Locate the cell with the specified text and output its (x, y) center coordinate. 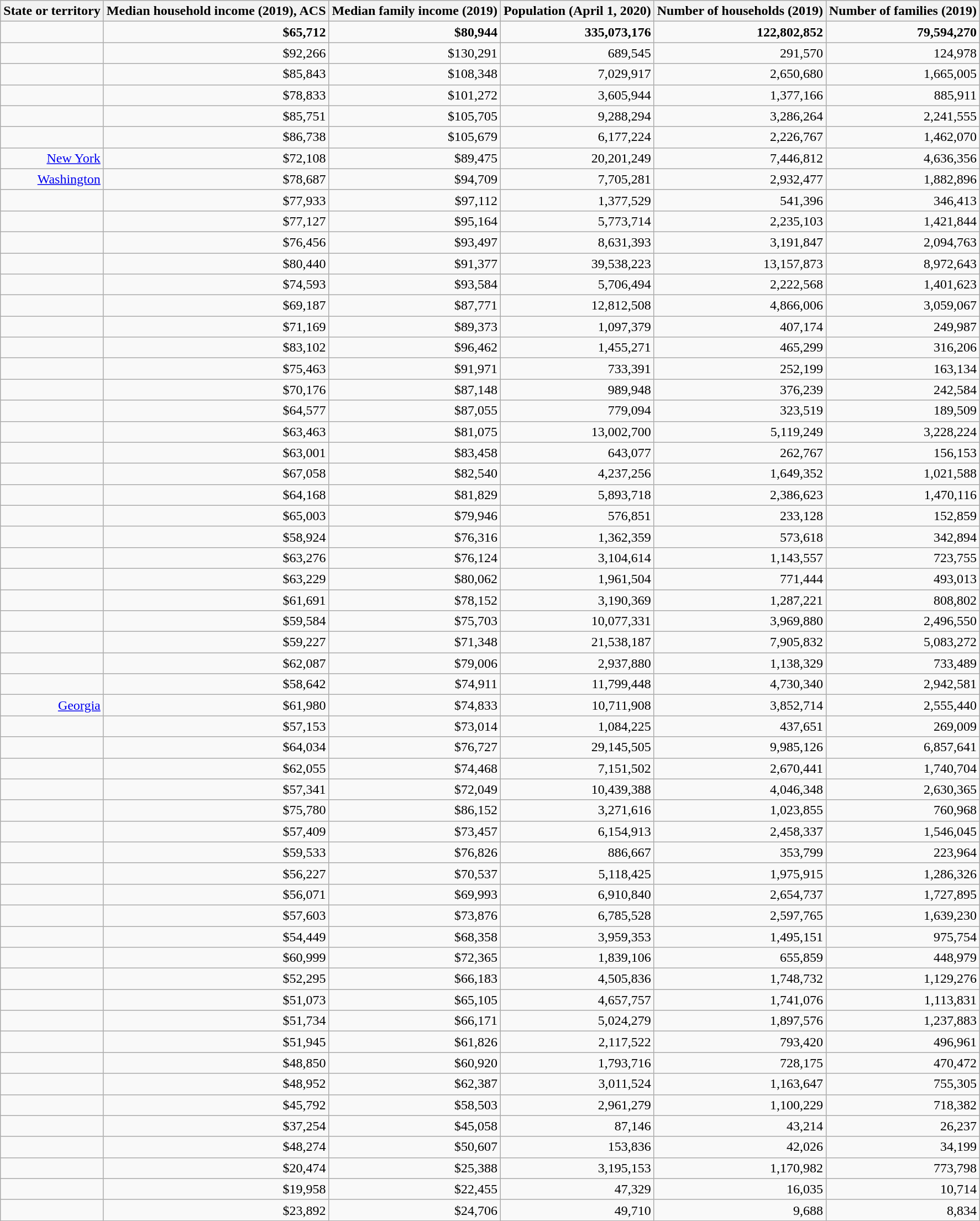
State or territory (52, 11)
$50,607 (415, 1147)
152,859 (903, 516)
771,444 (740, 579)
779,094 (577, 411)
6,857,641 (903, 747)
$63,276 (216, 558)
2,961,279 (577, 1105)
$83,102 (216, 348)
$56,227 (216, 873)
2,942,581 (903, 684)
29,145,505 (577, 747)
1,138,329 (740, 663)
793,420 (740, 1042)
573,618 (740, 537)
$58,503 (415, 1105)
$48,850 (216, 1063)
5,773,714 (577, 221)
1,163,647 (740, 1084)
$72,049 (415, 789)
$63,229 (216, 579)
79,594,270 (903, 32)
1,882,896 (903, 179)
13,157,873 (740, 264)
9,288,294 (577, 116)
1,023,855 (740, 810)
2,597,765 (740, 915)
496,961 (903, 1042)
3,190,369 (577, 600)
$70,176 (216, 390)
$82,540 (415, 474)
465,299 (740, 348)
2,458,337 (740, 831)
3,271,616 (577, 810)
9,688 (740, 1210)
$72,365 (415, 958)
$94,709 (415, 179)
$77,127 (216, 221)
$64,034 (216, 747)
541,396 (740, 200)
$130,291 (415, 53)
$66,183 (415, 979)
2,241,555 (903, 116)
269,009 (903, 726)
808,802 (903, 600)
1,237,883 (903, 1021)
1,897,576 (740, 1021)
$64,168 (216, 495)
156,153 (903, 453)
New York (52, 158)
2,670,441 (740, 768)
7,705,281 (577, 179)
576,851 (577, 516)
223,964 (903, 852)
Washington (52, 179)
$23,892 (216, 1210)
124,978 (903, 53)
5,893,718 (577, 495)
47,329 (577, 1189)
8,972,643 (903, 264)
$20,474 (216, 1168)
$93,584 (415, 285)
376,239 (740, 390)
733,489 (903, 663)
1,084,225 (577, 726)
$66,171 (415, 1021)
989,948 (577, 390)
$19,958 (216, 1189)
1,100,229 (740, 1105)
448,979 (903, 958)
773,798 (903, 1168)
655,859 (740, 958)
3,228,224 (903, 432)
$69,993 (415, 894)
4,046,348 (740, 789)
316,206 (903, 348)
$63,001 (216, 453)
$59,227 (216, 642)
2,630,365 (903, 789)
$89,373 (415, 327)
26,237 (903, 1126)
7,029,917 (577, 74)
643,077 (577, 453)
$62,087 (216, 663)
8,834 (903, 1210)
$65,105 (415, 1000)
$101,272 (415, 95)
$91,971 (415, 369)
$63,463 (216, 432)
886,667 (577, 852)
1,287,221 (740, 600)
$58,642 (216, 684)
$74,468 (415, 768)
1,377,529 (577, 200)
760,968 (903, 810)
$97,112 (415, 200)
$58,924 (216, 537)
$62,055 (216, 768)
323,519 (740, 411)
10,711,908 (577, 705)
$86,738 (216, 137)
11,799,448 (577, 684)
Georgia (52, 705)
$61,826 (415, 1042)
$24,706 (415, 1210)
$77,933 (216, 200)
$91,377 (415, 264)
233,128 (740, 516)
2,117,522 (577, 1042)
$78,152 (415, 600)
$72,108 (216, 158)
3,104,614 (577, 558)
1,639,230 (903, 915)
5,083,272 (903, 642)
5,024,279 (577, 1021)
$56,071 (216, 894)
$105,705 (415, 116)
5,118,425 (577, 873)
$57,341 (216, 789)
1,793,716 (577, 1063)
7,446,812 (740, 158)
2,222,568 (740, 285)
10,439,388 (577, 789)
$108,348 (415, 74)
2,235,103 (740, 221)
20,201,249 (577, 158)
1,377,166 (740, 95)
$51,734 (216, 1021)
262,767 (740, 453)
1,665,005 (903, 74)
2,386,623 (740, 495)
$37,254 (216, 1126)
7,151,502 (577, 768)
$71,169 (216, 327)
$80,440 (216, 264)
$93,497 (415, 242)
$74,593 (216, 285)
$79,946 (415, 516)
$85,751 (216, 116)
49,710 (577, 1210)
$76,456 (216, 242)
$73,876 (415, 915)
3,011,524 (577, 1084)
12,812,508 (577, 306)
2,094,763 (903, 242)
1,975,915 (740, 873)
$80,944 (415, 32)
$76,316 (415, 537)
$95,164 (415, 221)
42,026 (740, 1147)
153,836 (577, 1147)
$25,388 (415, 1168)
$65,003 (216, 516)
$75,780 (216, 810)
1,455,271 (577, 348)
$52,295 (216, 979)
Median household income (2019), ACS (216, 11)
$78,833 (216, 95)
5,119,249 (740, 432)
1,097,379 (577, 327)
34,199 (903, 1147)
$68,358 (415, 937)
1,401,623 (903, 285)
4,237,256 (577, 474)
$57,603 (216, 915)
Number of households (2019) (740, 11)
$45,792 (216, 1105)
2,650,680 (740, 74)
$76,826 (415, 852)
1,727,895 (903, 894)
$59,533 (216, 852)
$78,687 (216, 179)
6,177,224 (577, 137)
407,174 (740, 327)
$62,387 (415, 1084)
$51,945 (216, 1042)
$105,679 (415, 137)
4,636,356 (903, 158)
$48,952 (216, 1084)
$87,771 (415, 306)
$81,829 (415, 495)
4,866,006 (740, 306)
291,570 (740, 53)
$86,152 (415, 810)
249,987 (903, 327)
1,129,276 (903, 979)
3,605,944 (577, 95)
4,505,836 (577, 979)
3,852,714 (740, 705)
$57,409 (216, 831)
346,413 (903, 200)
470,472 (903, 1063)
$64,577 (216, 411)
16,035 (740, 1189)
$83,458 (415, 453)
10,714 (903, 1189)
689,545 (577, 53)
$75,703 (415, 621)
$61,691 (216, 600)
1,470,116 (903, 495)
2,937,880 (577, 663)
6,910,840 (577, 894)
43,214 (740, 1126)
6,154,913 (577, 831)
$73,014 (415, 726)
189,509 (903, 411)
7,905,832 (740, 642)
1,961,504 (577, 579)
$81,075 (415, 432)
3,059,067 (903, 306)
10,077,331 (577, 621)
4,657,757 (577, 1000)
885,911 (903, 95)
493,013 (903, 579)
1,495,151 (740, 937)
$73,457 (415, 831)
$85,843 (216, 74)
122,802,852 (740, 32)
$80,062 (415, 579)
$48,274 (216, 1147)
2,226,767 (740, 137)
2,496,550 (903, 621)
39,538,223 (577, 264)
1,021,588 (903, 474)
3,959,353 (577, 937)
$89,475 (415, 158)
$51,073 (216, 1000)
1,741,076 (740, 1000)
6,785,528 (577, 915)
$45,058 (415, 1126)
353,799 (740, 852)
13,002,700 (577, 432)
975,754 (903, 937)
728,175 (740, 1063)
5,706,494 (577, 285)
4,730,340 (740, 684)
163,134 (903, 369)
9,985,126 (740, 747)
2,932,477 (740, 179)
$57,153 (216, 726)
$76,727 (415, 747)
723,755 (903, 558)
$74,833 (415, 705)
21,538,187 (577, 642)
3,286,264 (740, 116)
$67,058 (216, 474)
$60,920 (415, 1063)
$79,006 (415, 663)
$96,462 (415, 348)
$70,537 (415, 873)
335,073,176 (577, 32)
$71,348 (415, 642)
$92,266 (216, 53)
1,286,326 (903, 873)
$87,055 (415, 411)
733,391 (577, 369)
3,969,880 (740, 621)
1,362,359 (577, 537)
1,170,982 (740, 1168)
252,199 (740, 369)
$76,124 (415, 558)
Population (April 1, 2020) (577, 11)
1,143,557 (740, 558)
1,740,704 (903, 768)
87,146 (577, 1126)
1,839,106 (577, 958)
$54,449 (216, 937)
$74,911 (415, 684)
3,191,847 (740, 242)
1,546,045 (903, 831)
2,555,440 (903, 705)
1,748,732 (740, 979)
$61,980 (216, 705)
1,421,844 (903, 221)
$65,712 (216, 32)
755,305 (903, 1084)
3,195,153 (577, 1168)
$59,584 (216, 621)
2,654,737 (740, 894)
$22,455 (415, 1189)
$87,148 (415, 390)
$75,463 (216, 369)
342,894 (903, 537)
Number of families (2019) (903, 11)
1,462,070 (903, 137)
437,651 (740, 726)
242,584 (903, 390)
8,631,393 (577, 242)
718,382 (903, 1105)
$69,187 (216, 306)
Median family income (2019) (415, 11)
1,113,831 (903, 1000)
$60,999 (216, 958)
1,649,352 (740, 474)
